Capture the cell that displays the provided text and extract its (X, Y) central coordinate. 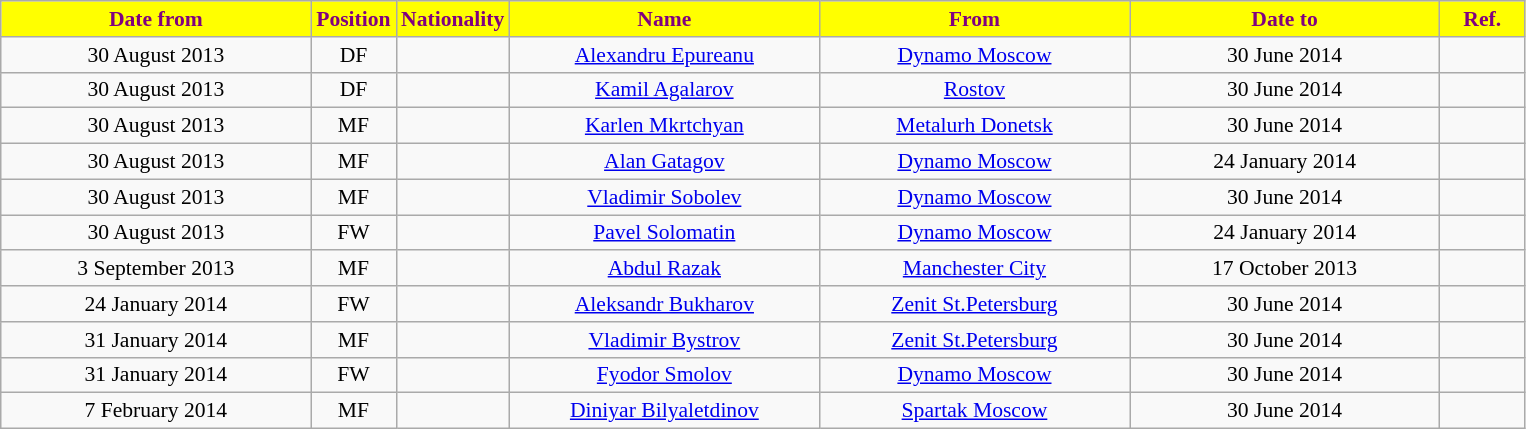
Fyodor Smolov (664, 375)
Vladimir Bystrov (664, 340)
Karlen Mkrtchyan (664, 126)
Abdul Razak (664, 269)
Alan Gatagov (664, 162)
Pavel Solomatin (664, 233)
Ref. (1482, 19)
Date to (1285, 19)
Position (354, 19)
Name (664, 19)
Metalurh Donetsk (974, 126)
Kamil Agalarov (664, 90)
Diniyar Bilyaletdinov (664, 411)
Spartak Moscow (974, 411)
7 February 2014 (156, 411)
17 October 2013 (1285, 269)
Alexandru Epureanu (664, 55)
3 September 2013 (156, 269)
Nationality (452, 19)
Date from (156, 19)
Aleksandr Bukharov (664, 304)
Vladimir Sobolev (664, 197)
From (974, 19)
Manchester City (974, 269)
Rostov (974, 90)
